Identify which cell holds the provided text, then report its [X, Y] central coordinate. 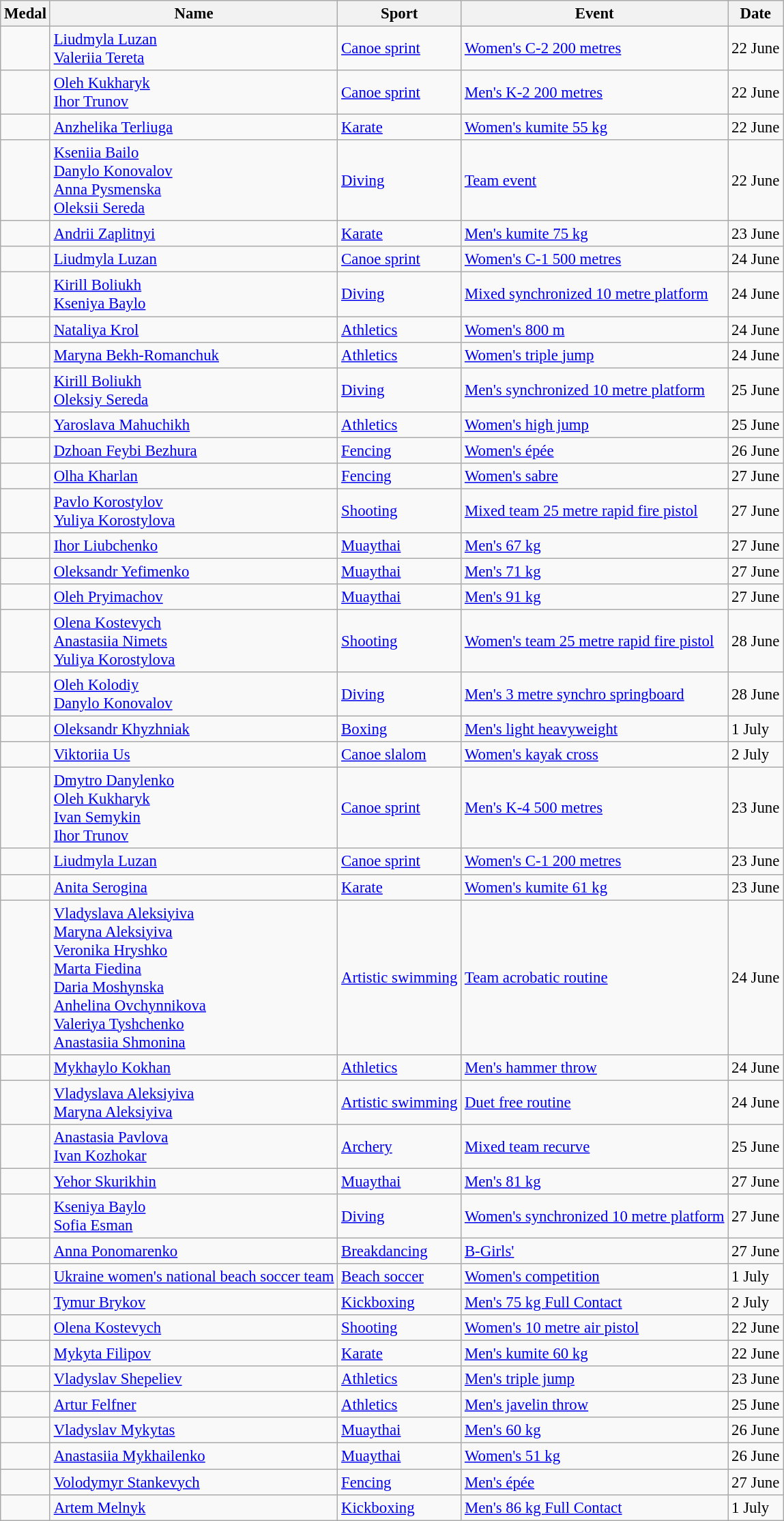
Name [194, 14]
Yaroslava Mahuchikh [194, 424]
Ukraine women's national beach soccer team [194, 1277]
Anastasiia Mykhailenko [194, 1456]
Mixed team recurve [595, 1146]
Men's 67 kg [595, 546]
Men's light heavyweight [595, 729]
Men's kumite 75 kg [595, 234]
Men's 81 kg [595, 1181]
Liudmyla LuzanValeriia Tereta [194, 49]
Anastasia PavlovaIvan Kozhokar [194, 1146]
Date [756, 14]
Women's 10 metre air pistol [595, 1328]
Men's 71 kg [595, 571]
Anna Ponomarenko [194, 1251]
Anita Serogina [194, 887]
Viktoriia Us [194, 755]
Women's competition [595, 1277]
Women's sabre [595, 476]
Men's 91 kg [595, 597]
Volodymyr Stankevych [194, 1482]
Dmytro DanylenkoOleh KukharykIvan SemykinIhor Trunov [194, 808]
Men's triple jump [595, 1379]
Vladyslav Mykytas [194, 1431]
Medal [26, 14]
Men's hammer throw [595, 1067]
Women's kayak cross [595, 755]
Women's C-1 200 metres [595, 862]
Ihor Liubchenko [194, 546]
Artur Felfner [194, 1405]
Boxing [400, 729]
Men's 60 kg [595, 1431]
Vladyslav Shepeliev [194, 1379]
Vladyslava AleksiyivaMaryna Aleksiyiva [194, 1103]
Olena Kostevych [194, 1328]
Women's C-1 500 metres [595, 260]
Vladyslava AleksiyivaMaryna AleksiyivaVeronika HryshkoMarta FiedinaDaria MoshynskaAnhelina OvchynnikovaValeriya TyshchenkoAnastasiia Shmonina [194, 977]
Women's synchronized 10 metre platform [595, 1216]
Men's synchronized 10 metre platform [595, 390]
Team event [595, 180]
Beach soccer [400, 1277]
Mykyta Filipov [194, 1354]
Andrii Zaplitnyi [194, 234]
Yehor Skurikhin [194, 1181]
Men's K-4 500 metres [595, 808]
Maryna Bekh-Romanchuk [194, 355]
Nataliya Krol [194, 330]
Olha Kharlan [194, 476]
Dzhoan Feybi Bezhura [194, 450]
Tymur Brykov [194, 1303]
Event [595, 14]
Pavlo KorostylovYuliya Korostylova [194, 510]
Archery [400, 1146]
Olena KostevychAnastasiia NimetsYuliya Korostylova [194, 641]
Men's 75 kg Full Contact [595, 1303]
Team acrobatic routine [595, 977]
Oleksandr Yefimenko [194, 571]
Men's javelin throw [595, 1405]
Men's 3 metre synchro springboard [595, 695]
Kseniia BailoDanylo KonovalovAnna PysmenskaOleksii Sereda [194, 180]
Anzhelika Terliuga [194, 128]
Sport [400, 14]
Women's C-2 200 metres [595, 49]
Women's 800 m [595, 330]
Women's kumite 61 kg [595, 887]
B-Girls' [595, 1251]
Mixed synchronized 10 metre platform [595, 295]
Mykhaylo Kokhan [194, 1067]
Men's K-2 200 metres [595, 93]
Oleksandr Khyzhniak [194, 729]
Women's high jump [595, 424]
Women's épée [595, 450]
Women's team 25 metre rapid fire pistol [595, 641]
Oleh KukharykIhor Trunov [194, 93]
Oleh KolodiyDanylo Konovalov [194, 695]
Oleh Pryimachov [194, 597]
Kirill BoliukhKseniya Baylo [194, 295]
Women's triple jump [595, 355]
Artem Melnyk [194, 1507]
Breakdancing [400, 1251]
Women's kumite 55 kg [595, 128]
Kseniya BayloSofia Esman [194, 1216]
Men's kumite 60 kg [595, 1354]
Duet free routine [595, 1103]
Kirill BoliukhOleksiy Sereda [194, 390]
Mixed team 25 metre rapid fire pistol [595, 510]
Canoe slalom [400, 755]
Women's 51 kg [595, 1456]
Men's épée [595, 1482]
Men's 86 kg Full Contact [595, 1507]
